Return [x, y] of the center of cell containing provided text 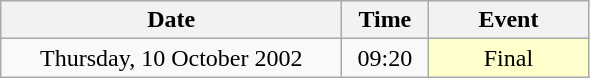
Event [508, 20]
09:20 [385, 58]
Thursday, 10 October 2002 [172, 58]
Date [172, 20]
Time [385, 20]
Final [508, 58]
